Extract the (x, y) coordinate from the center of the cell holding the provided text.  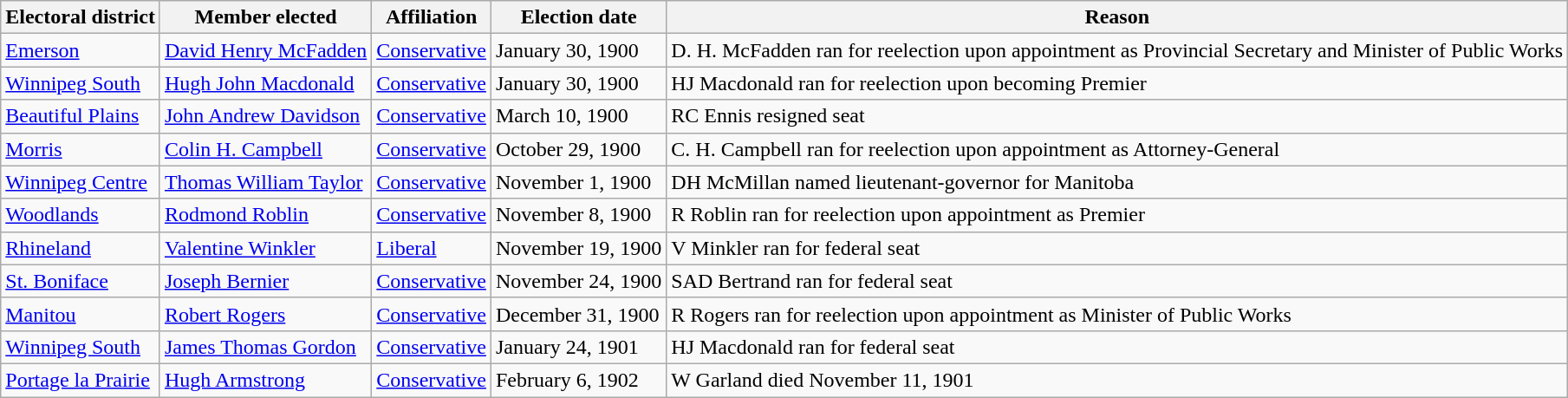
January 24, 1901 (578, 347)
October 29, 1900 (578, 149)
Affiliation (432, 17)
St. Boniface (81, 281)
February 6, 1902 (578, 380)
Beautiful Plains (81, 116)
Election date (578, 17)
C. H. Campbell ran for reelection upon appointment as Attorney-General (1117, 149)
Rhineland (81, 248)
DH McMillan named lieutenant-governor for Manitoba (1117, 182)
HJ Macdonald ran for reelection upon becoming Premier (1117, 83)
Manitou (81, 314)
November 1, 1900 (578, 182)
RC Ennis resigned seat (1117, 116)
David Henry McFadden (265, 50)
Joseph Bernier (265, 281)
Thomas William Taylor (265, 182)
Emerson (81, 50)
November 8, 1900 (578, 215)
James Thomas Gordon (265, 347)
Liberal (432, 248)
R Rogers ran for reelection upon appointment as Minister of Public Works (1117, 314)
Valentine Winkler (265, 248)
Robert Rogers (265, 314)
March 10, 1900 (578, 116)
John Andrew Davidson (265, 116)
W Garland died November 11, 1901 (1117, 380)
Colin H. Campbell (265, 149)
SAD Bertrand ran for federal seat (1117, 281)
Member elected (265, 17)
Hugh Armstrong (265, 380)
Rodmond Roblin (265, 215)
Portage la Prairie (81, 380)
November 19, 1900 (578, 248)
Winnipeg Centre (81, 182)
November 24, 1900 (578, 281)
Morris (81, 149)
Electoral district (81, 17)
Hugh John Macdonald (265, 83)
D. H. McFadden ran for reelection upon appointment as Provincial Secretary and Minister of Public Works (1117, 50)
Reason (1117, 17)
R Roblin ran for reelection upon appointment as Premier (1117, 215)
December 31, 1900 (578, 314)
Woodlands (81, 215)
HJ Macdonald ran for federal seat (1117, 347)
V Minkler ran for federal seat (1117, 248)
